Detect which cell encompasses the target text, then output its [X, Y] center coordinate. 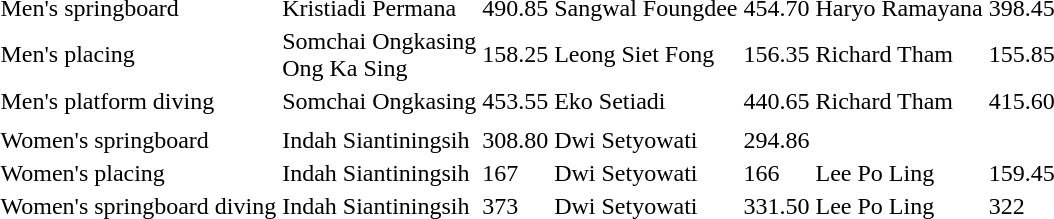
167 [516, 173]
308.80 [516, 140]
Lee Po Ling [899, 173]
158.25 [516, 54]
Somchai Ongkasing Ong Ka Sing [380, 54]
Leong Siet Fong [646, 54]
166 [776, 173]
Somchai Ongkasing [380, 101]
Eko Setiadi [646, 101]
440.65 [776, 101]
294.86 [776, 140]
453.55 [516, 101]
156.35 [776, 54]
